Extract the [X, Y] coordinate from the center of the cell holding the provided text.  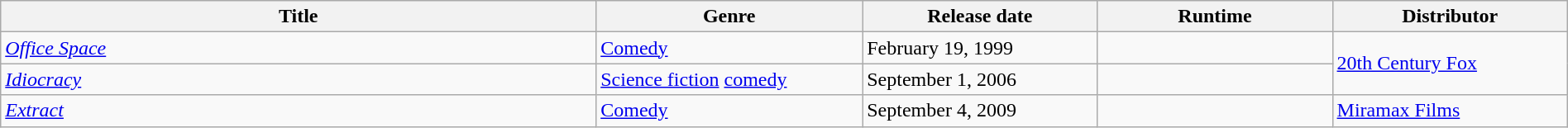
Genre [729, 17]
Runtime [1215, 17]
20th Century Fox [1450, 64]
Release date [980, 17]
Miramax Films [1450, 111]
Idiocracy [299, 79]
Science fiction comedy [729, 79]
September 4, 2009 [980, 111]
Office Space [299, 48]
February 19, 1999 [980, 48]
Distributor [1450, 17]
Title [299, 17]
Extract [299, 111]
September 1, 2006 [980, 79]
